Extract the (X, Y) coordinate from the center of the cell holding the provided text.  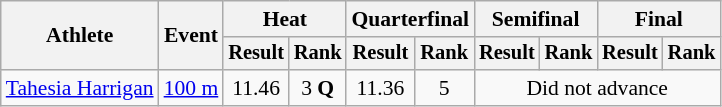
11.46 (256, 88)
Tahesia Harrigan (80, 88)
Athlete (80, 36)
100 m (192, 88)
Quarterfinal (410, 19)
Event (192, 36)
5 (444, 88)
3 Q (318, 88)
11.36 (380, 88)
Final (658, 19)
Did not advance (597, 88)
Semifinal (536, 19)
Heat (284, 19)
